For the text-containing cell, return its midpoint in [X, Y] coordinate format. 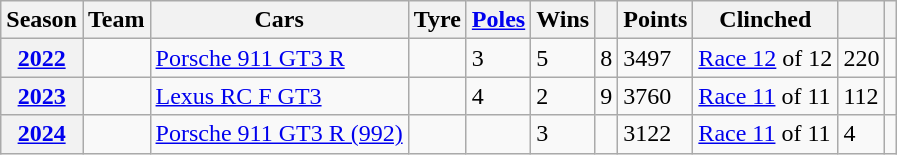
Cars [279, 20]
5 [563, 58]
Porsche 911 GT3 R (992) [279, 134]
Poles [498, 20]
Tyre [437, 20]
Wins [563, 20]
3760 [656, 96]
3122 [656, 134]
2024 [42, 134]
9 [606, 96]
Season [42, 20]
Race 12 of 12 [766, 58]
Clinched [766, 20]
3497 [656, 58]
2 [563, 96]
Porsche 911 GT3 R [279, 58]
Lexus RC F GT3 [279, 96]
112 [862, 96]
Team [116, 20]
2023 [42, 96]
Points [656, 20]
8 [606, 58]
2022 [42, 58]
220 [862, 58]
